Identify which cell holds the provided text, then report its [x, y] central coordinate. 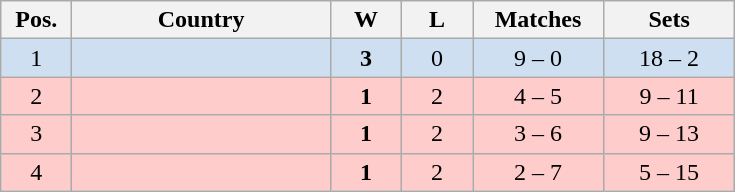
Country [202, 20]
L [436, 20]
W [366, 20]
2 – 7 [538, 172]
18 – 2 [670, 58]
Matches [538, 20]
5 – 15 [670, 172]
Sets [670, 20]
9 – 11 [670, 96]
0 [436, 58]
4 [36, 172]
9 – 0 [538, 58]
9 – 13 [670, 134]
4 – 5 [538, 96]
3 – 6 [538, 134]
Pos. [36, 20]
